Locate the cell with the specified text and output its (X, Y) center coordinate. 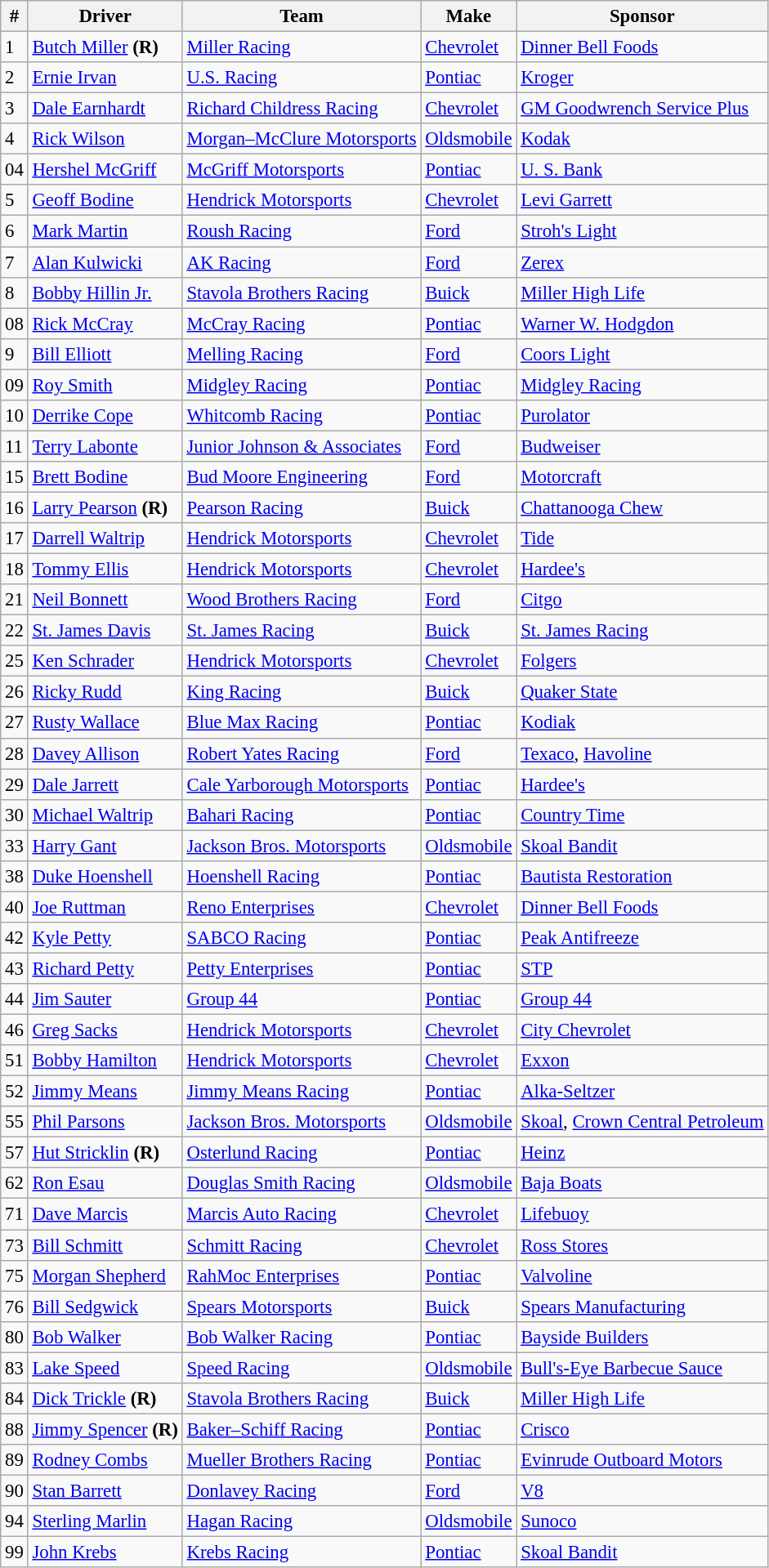
Neil Bonnett (105, 600)
Peak Antifreeze (642, 938)
Bautista Restoration (642, 877)
Dick Trickle (R) (105, 1399)
Ken Schrader (105, 661)
Bahari Racing (302, 815)
22 (15, 631)
Robert Yates Racing (302, 753)
Bob Walker (105, 1337)
Skoal, Crown Central Petroleum (642, 1122)
Whitcomb Racing (302, 416)
10 (15, 416)
Joe Ruttman (105, 907)
Heinz (642, 1153)
Evinrude Outboard Motors (642, 1460)
Richard Childress Racing (302, 109)
Ross Stores (642, 1245)
Morgan–McClure Motorsports (302, 139)
Roush Racing (302, 231)
Ricky Rudd (105, 692)
62 (15, 1184)
Morgan Shepherd (105, 1275)
Jim Sauter (105, 999)
# (15, 16)
Team (302, 16)
Citgo (642, 600)
15 (15, 477)
Bill Schmitt (105, 1245)
Folgers (642, 661)
Warner W. Hodgdon (642, 324)
18 (15, 570)
1 (15, 47)
Zerex (642, 262)
Dave Marcis (105, 1214)
Lifebuoy (642, 1214)
09 (15, 385)
Levi Garrett (642, 200)
04 (15, 170)
43 (15, 968)
8 (15, 293)
84 (15, 1399)
Bayside Builders (642, 1337)
Sterling Marlin (105, 1521)
88 (15, 1429)
Jimmy Means Racing (302, 1092)
Blue Max Racing (302, 723)
Spears Motorsports (302, 1307)
RahMoc Enterprises (302, 1275)
55 (15, 1122)
75 (15, 1275)
Douglas Smith Racing (302, 1184)
Hagan Racing (302, 1521)
90 (15, 1490)
Butch Miller (R) (105, 47)
3 (15, 109)
Marcis Auto Racing (302, 1214)
38 (15, 877)
Bud Moore Engineering (302, 477)
08 (15, 324)
Exxon (642, 1061)
Mark Martin (105, 231)
Alka-Seltzer (642, 1092)
57 (15, 1153)
Bob Walker Racing (302, 1337)
89 (15, 1460)
Tide (642, 538)
Davey Allison (105, 753)
Wood Brothers Racing (302, 600)
Rick McCray (105, 324)
Texaco, Havoline (642, 753)
U. S. Bank (642, 170)
McCray Racing (302, 324)
Tommy Ellis (105, 570)
25 (15, 661)
11 (15, 446)
7 (15, 262)
Motorcraft (642, 477)
30 (15, 815)
AK Racing (302, 262)
Pearson Racing (302, 507)
9 (15, 354)
Miller Racing (302, 47)
99 (15, 1552)
Spears Manufacturing (642, 1307)
5 (15, 200)
Dale Jarrett (105, 784)
4 (15, 139)
46 (15, 1030)
V8 (642, 1490)
Donlavey Racing (302, 1490)
Michael Waltrip (105, 815)
Ernie Irvan (105, 78)
Budweiser (642, 446)
Melling Racing (302, 354)
44 (15, 999)
John Krebs (105, 1552)
Derrike Cope (105, 416)
Brett Bodine (105, 477)
Kodak (642, 139)
Hershel McGriff (105, 170)
Driver (105, 16)
Bobby Hillin Jr. (105, 293)
Kyle Petty (105, 938)
Roy Smith (105, 385)
Geoff Bodine (105, 200)
Stroh's Light (642, 231)
Bill Sedgwick (105, 1307)
Richard Petty (105, 968)
Schmitt Racing (302, 1245)
Rick Wilson (105, 139)
21 (15, 600)
Ron Esau (105, 1184)
Baker–Schiff Racing (302, 1429)
Phil Parsons (105, 1122)
28 (15, 753)
Bull's-Eye Barbecue Sauce (642, 1368)
Hoenshell Racing (302, 877)
Hut Stricklin (R) (105, 1153)
Reno Enterprises (302, 907)
Valvoline (642, 1275)
51 (15, 1061)
Jimmy Spencer (R) (105, 1429)
17 (15, 538)
SABCO Racing (302, 938)
Osterlund Racing (302, 1153)
2 (15, 78)
King Racing (302, 692)
St. James Davis (105, 631)
Bill Elliott (105, 354)
Alan Kulwicki (105, 262)
Junior Johnson & Associates (302, 446)
Mueller Brothers Racing (302, 1460)
Sponsor (642, 16)
Harry Gant (105, 846)
Duke Hoenshell (105, 877)
Baja Boats (642, 1184)
27 (15, 723)
U.S. Racing (302, 78)
16 (15, 507)
Kodiak (642, 723)
80 (15, 1337)
Jimmy Means (105, 1092)
McGriff Motorsports (302, 170)
83 (15, 1368)
Rodney Combs (105, 1460)
Make (469, 16)
Country Time (642, 815)
94 (15, 1521)
City Chevrolet (642, 1030)
STP (642, 968)
73 (15, 1245)
Crisco (642, 1429)
Purolator (642, 416)
Coors Light (642, 354)
Stan Barrett (105, 1490)
Krebs Racing (302, 1552)
42 (15, 938)
Petty Enterprises (302, 968)
76 (15, 1307)
Terry Labonte (105, 446)
Rusty Wallace (105, 723)
Darrell Waltrip (105, 538)
Larry Pearson (R) (105, 507)
Chattanooga Chew (642, 507)
Quaker State (642, 692)
GM Goodwrench Service Plus (642, 109)
33 (15, 846)
Cale Yarborough Motorsports (302, 784)
71 (15, 1214)
6 (15, 231)
52 (15, 1092)
Greg Sacks (105, 1030)
Sunoco (642, 1521)
Dale Earnhardt (105, 109)
40 (15, 907)
Lake Speed (105, 1368)
26 (15, 692)
Speed Racing (302, 1368)
Bobby Hamilton (105, 1061)
29 (15, 784)
Kroger (642, 78)
